Identify which cell holds the provided text, then report its [X, Y] central coordinate. 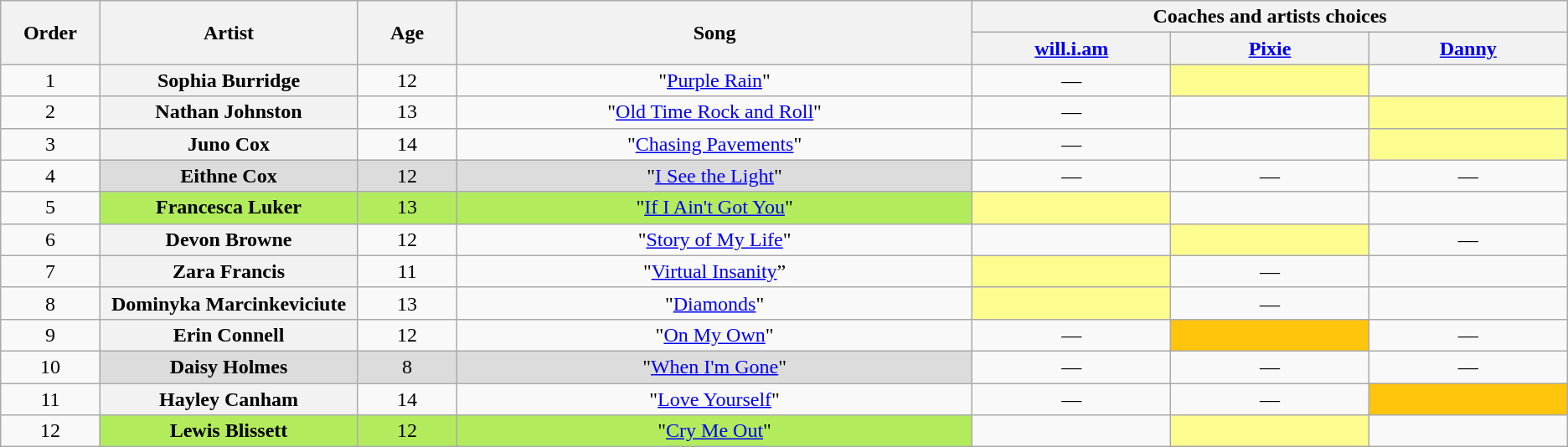
Eithne Cox [229, 176]
"Purple Rain" [714, 80]
Sophia Burridge [229, 80]
5 [50, 208]
Song [714, 33]
"I See the Light" [714, 176]
2 [50, 112]
Zara Francis [229, 271]
Dominyka Marcinkeviciute [229, 303]
10 [50, 367]
Francesca Luker [229, 208]
Pixie [1270, 49]
7 [50, 271]
Lewis Blissett [229, 431]
3 [50, 144]
Erin Connell [229, 335]
Coaches and artists choices [1270, 17]
"Chasing Pavements" [714, 144]
Devon Browne [229, 239]
Age [407, 33]
Juno Cox [229, 144]
"Love Yourself" [714, 399]
"Diamonds" [714, 303]
Artist [229, 33]
Danny [1467, 49]
"If I Ain't Got You" [714, 208]
Nathan Johnston [229, 112]
will.i.am [1072, 49]
"Story of My Life" [714, 239]
6 [50, 239]
"When I'm Gone" [714, 367]
Daisy Holmes [229, 367]
"On My Own" [714, 335]
4 [50, 176]
"Old Time Rock and Roll" [714, 112]
"Virtual Insanity” [714, 271]
9 [50, 335]
Order [50, 33]
1 [50, 80]
"Cry Me Out" [714, 431]
Hayley Canham [229, 399]
